For the text-containing cell, return its midpoint in (x, y) coordinate format. 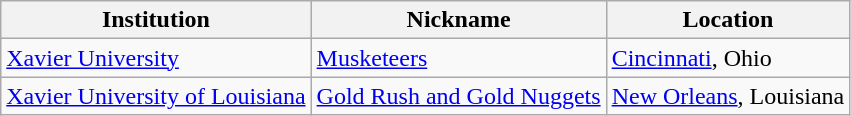
New Orleans, Louisiana (728, 96)
Xavier University of Louisiana (156, 96)
Cincinnati, Ohio (728, 58)
Xavier University (156, 58)
Musketeers (458, 58)
Location (728, 20)
Gold Rush and Gold Nuggets (458, 96)
Nickname (458, 20)
Institution (156, 20)
